Locate the cell with the specified text and output its [x, y] center coordinate. 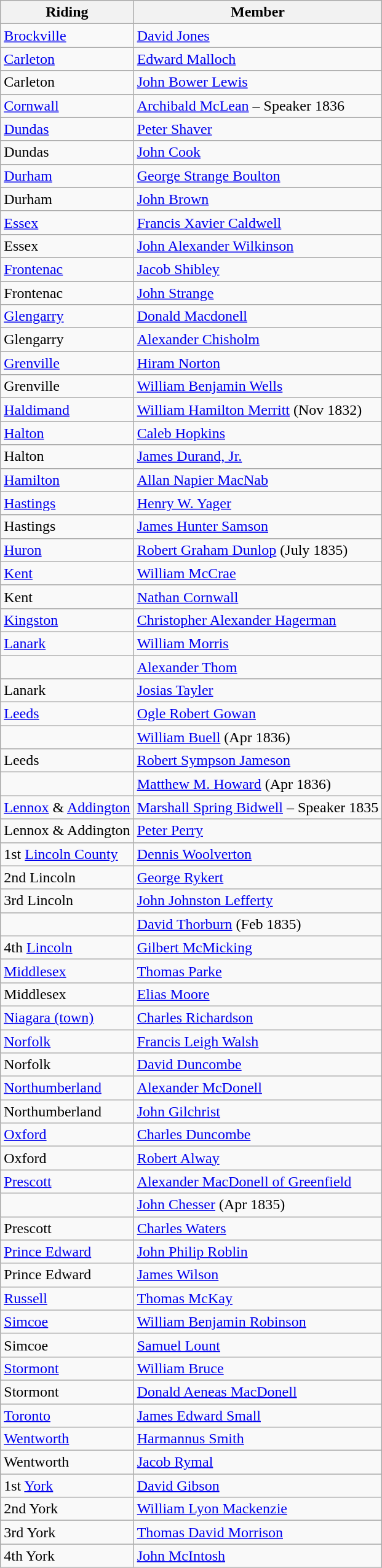
William Benjamin Robinson [258, 1322]
John Cook [258, 152]
3rd Lincoln [67, 901]
Hiram Norton [258, 363]
James Durand, Jr. [258, 457]
George Rykert [258, 877]
Brockville [67, 36]
David Duncombe [258, 1065]
Allan Napier MacNab [258, 480]
4th Lincoln [67, 947]
Thomas McKay [258, 1298]
Robert Graham Dunlop (July 1835) [258, 550]
Charles Waters [258, 1228]
David Jones [258, 36]
James Edward Small [258, 1415]
Donald Aeneas MacDonell [258, 1392]
Alexander Chisholm [258, 340]
Harmannus Smith [258, 1439]
David Thorburn (Feb 1835) [258, 924]
Matthew M. Howard (Apr 1836) [258, 784]
John McIntosh [258, 1556]
John Brown [258, 199]
James Hunter Samson [258, 527]
Gilbert McMicking [258, 947]
Niagara (town) [67, 1017]
Member [258, 12]
Kingston [67, 620]
Ogle Robert Gowan [258, 714]
Peter Shaver [258, 129]
John Chesser (Apr 1835) [258, 1205]
Elias Moore [258, 994]
Cornwall [67, 106]
Jacob Shibley [258, 269]
William Morris [258, 643]
Marshall Spring Bidwell – Speaker 1835 [258, 807]
Donald Macdonell [258, 316]
Charles Richardson [258, 1017]
Thomas Parke [258, 971]
John Strange [258, 293]
1st Lincoln County [67, 854]
2nd York [67, 1509]
3rd York [67, 1532]
Alexander McDonell [258, 1088]
Robert Alway [258, 1158]
Nathan Cornwall [258, 597]
Francis Leigh Walsh [258, 1041]
Peter Perry [258, 831]
Thomas David Morrison [258, 1532]
Charles Duncombe [258, 1135]
Jacob Rymal [258, 1462]
William Hamilton Merritt (Nov 1832) [258, 410]
Henry W. Yager [258, 503]
Alexander MacDonell of Greenfield [258, 1182]
John Philip Roblin [258, 1252]
John Johnston Lefferty [258, 901]
James Wilson [258, 1275]
William Buell (Apr 1836) [258, 737]
William Benjamin Wells [258, 386]
Christopher Alexander Hagerman [258, 620]
Riding [67, 12]
John Bower Lewis [258, 82]
David Gibson [258, 1486]
Huron [67, 550]
Dennis Woolverton [258, 854]
Archibald McLean – Speaker 1836 [258, 106]
Edward Malloch [258, 59]
Hamilton [67, 480]
Haldimand [67, 410]
2nd Lincoln [67, 877]
4th York [67, 1556]
William Bruce [258, 1368]
Robert Sympson Jameson [258, 761]
Caleb Hopkins [258, 433]
Francis Xavier Caldwell [258, 222]
Josias Tayler [258, 691]
Alexander Thom [258, 667]
John Gilchrist [258, 1111]
George Strange Boulton [258, 176]
John Alexander Wilkinson [258, 246]
William McCrae [258, 573]
Russell [67, 1298]
Toronto [67, 1415]
1st York [67, 1486]
Samuel Lount [258, 1345]
William Lyon Mackenzie [258, 1509]
